Extract the (x, y) coordinate from the center of the cell holding the provided text.  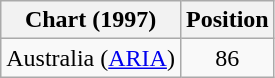
Position (227, 20)
Chart (1997) (91, 20)
86 (227, 58)
Australia (ARIA) (91, 58)
